Extract the (x, y) coordinate from the center of the cell holding the provided text.  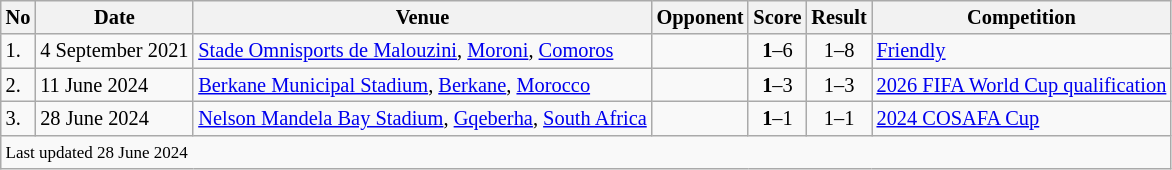
1–6 (777, 51)
Opponent (700, 17)
Result (838, 17)
Berkane Municipal Stadium, Berkane, Morocco (422, 85)
No (18, 17)
Stade Omnisports de Malouzini, Moroni, Comoros (422, 51)
Score (777, 17)
Nelson Mandela Bay Stadium, Gqeberha, South Africa (422, 118)
4 September 2021 (114, 51)
3. (18, 118)
Last updated 28 June 2024 (586, 152)
Venue (422, 17)
11 June 2024 (114, 85)
Friendly (1022, 51)
1–8 (838, 51)
2026 FIFA World Cup qualification (1022, 85)
Competition (1022, 17)
2024 COSAFA Cup (1022, 118)
2. (18, 85)
1. (18, 51)
28 June 2024 (114, 118)
Date (114, 17)
